Return [X, Y] of the center of cell containing provided text 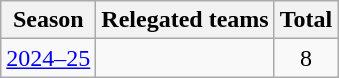
Relegated teams [185, 20]
Total [306, 20]
2024–25 [48, 58]
8 [306, 58]
Season [48, 20]
